Determine the [X, Y] coordinate at the center of the cell enclosing the given text.  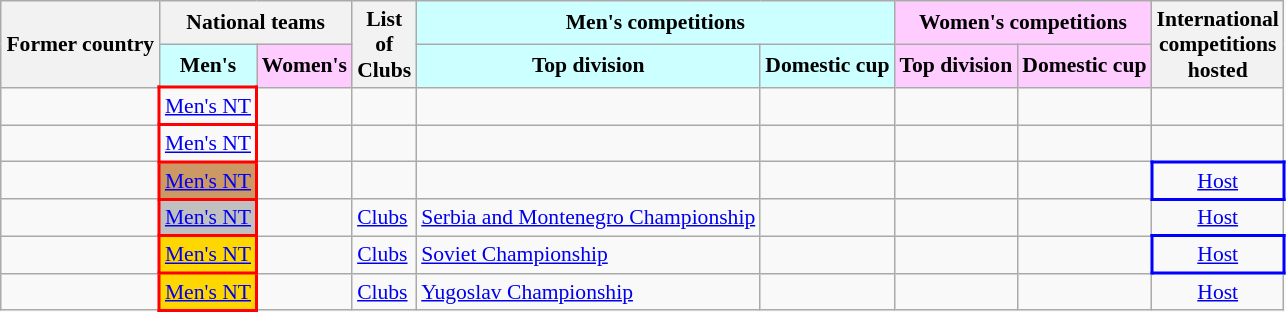
Women's [304, 66]
Men's [208, 66]
Yugoslav Championship [588, 292]
Men's competitions [655, 22]
Former country [80, 44]
Women's competitions [1022, 22]
Serbia and Montenegro Championship [588, 218]
National teams [256, 22]
Internationalcompetitionshosted [1217, 44]
ListofClubs [384, 44]
Soviet Championship [588, 254]
